Search for the cell housing the specified text and yield its [x, y] center coordinate. 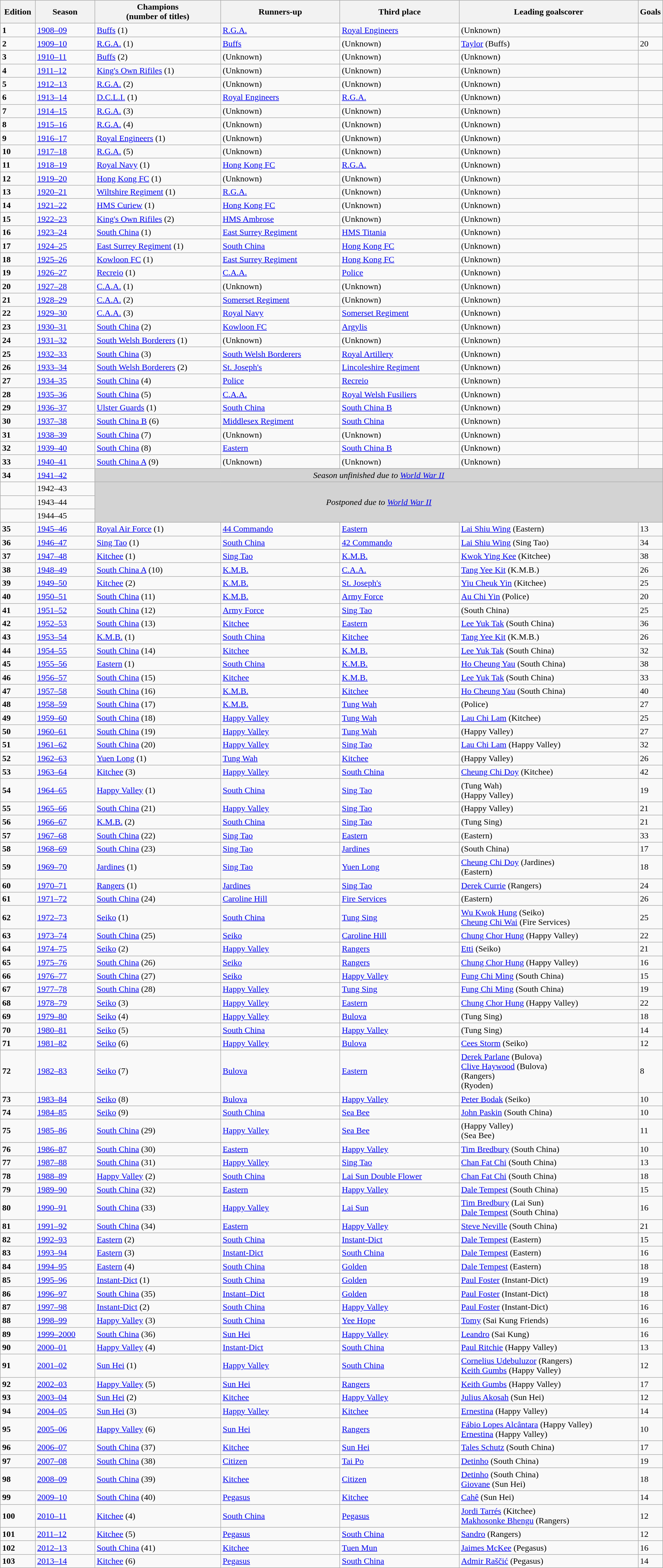
1913–14 [65, 97]
1943–44 [65, 502]
South China (12) [158, 610]
1915–16 [65, 124]
1920–21 [65, 192]
Kitchee (5) [158, 1534]
1988–89 [65, 1176]
85 [18, 1280]
1937–38 [65, 421]
1992–93 [65, 1240]
9 [18, 138]
1970–71 [65, 886]
South Welsh Borderers (1) [158, 340]
1971–72 [65, 899]
Steve Neville (South China) [548, 1226]
South China (23) [158, 849]
3 [18, 57]
49 [18, 718]
30 [18, 421]
South China (32) [158, 1190]
101 [18, 1534]
1922–23 [65, 219]
Detinho (South China) Giovane (Sun Hei) [548, 1479]
Tales Schutz (South China) [548, 1448]
C.A.A. (2) [158, 300]
66 [18, 976]
Lincoleshire Regiment [399, 367]
South China (1) [158, 232]
Eastern (2) [158, 1240]
1949–50 [65, 583]
43 [18, 637]
R.G.A. (2) [158, 84]
1948–49 [65, 569]
1997–98 [65, 1307]
Season unfinished due to World War II [379, 475]
Cahê (Sun Hei) [548, 1497]
1999–2000 [65, 1334]
South China (38) [158, 1461]
Happy Valley (4) [158, 1348]
71 [18, 1043]
1947–48 [65, 556]
R.G.A. (4) [158, 124]
98 [18, 1479]
1964–65 [65, 790]
1930–31 [65, 327]
1960–61 [65, 731]
Seiko (6) [158, 1043]
Instant-Dict (1) [158, 1280]
South Welsh Borderers [280, 354]
Seiko (7) [158, 1071]
1952–53 [65, 624]
South China A (9) [158, 462]
Kitchee (4) [158, 1516]
1976–77 [65, 976]
Argylis [399, 327]
King's Own Rifiles (1) [158, 71]
50 [18, 731]
70 [18, 1030]
Yuen Long [399, 867]
Jordi Tarrés (Kitchee) Makhosonke Bhengu (Rangers) [548, 1516]
South China (4) [158, 381]
Eastern (3) [158, 1253]
1982–83 [65, 1071]
Sun Hei (2) [158, 1398]
2012–13 [65, 1547]
Yee Hope [399, 1320]
Season [65, 12]
Fire Services [399, 899]
Kitchee (3) [158, 772]
Seiko (8) [158, 1099]
2006–07 [65, 1448]
Cheung Chi Doy (Kitchee) [548, 772]
Lau Chi Lam (Kitchee) [548, 718]
5 [18, 84]
Happy Valley (5) [158, 1384]
1934–35 [65, 381]
1991–92 [65, 1226]
28 [18, 394]
2001–02 [65, 1366]
1951–52 [65, 610]
1908–09 [65, 30]
52 [18, 758]
Jaimes McKee (Pegasus) [548, 1547]
South China (20) [158, 745]
47 [18, 691]
South China (40) [158, 1497]
Admir Raščić (Pegasus) [548, 1561]
2013–14 [65, 1561]
67 [18, 989]
South China (33) [158, 1208]
Ernestina (Happy Valley) [548, 1411]
1916–17 [65, 138]
South China (18) [158, 718]
1986–87 [65, 1149]
44 Commando [280, 529]
81 [18, 1226]
1962–63 [65, 758]
1973–74 [65, 935]
(Happy Valley) (Sea Bee) [548, 1131]
1925–26 [65, 259]
South China (37) [158, 1448]
95 [18, 1429]
82 [18, 1240]
77 [18, 1163]
Buffs (1) [158, 30]
55 [18, 808]
South China (28) [158, 989]
Happy Valley (1) [158, 790]
1919–20 [65, 178]
Lai Shiu Wing (Sing Tao) [548, 543]
78 [18, 1176]
1968–69 [65, 849]
2002–03 [65, 1384]
48 [18, 704]
29 [18, 408]
Lai Shiu Wing (Eastern) [548, 529]
Tai Po [399, 1461]
South China (15) [158, 678]
South China (39) [158, 1479]
Tim Bredbury (Lai Sun) Dale Tempest (South China) [548, 1208]
Instant–Dict [280, 1293]
59 [18, 867]
58 [18, 849]
Runners-up [280, 12]
1926–27 [65, 273]
King's Own Rifiles (2) [158, 219]
R.G.A. (3) [158, 111]
93 [18, 1398]
1955–56 [65, 664]
Yiu Cheuk Yin (Kitchee) [548, 583]
South China (17) [158, 704]
Tomy (Sai Kung Friends) [548, 1320]
73 [18, 1099]
1914–15 [65, 111]
1941–42 [65, 475]
6 [18, 97]
99 [18, 1497]
1995–96 [65, 1280]
Wu Kwok Hung (Seiko) Cheung Chi Wai (Fire Services) [548, 917]
South China (16) [158, 691]
4 [18, 71]
1944–45 [65, 516]
74 [18, 1113]
Detinho (South China) [548, 1461]
2009–10 [65, 1497]
Seiko (5) [158, 1030]
2003–04 [65, 1398]
1989–90 [65, 1190]
80 [18, 1208]
Derek Currie (Rangers) [548, 886]
1978–79 [65, 1003]
South China (24) [158, 899]
1981–82 [65, 1043]
Recreio [399, 381]
79 [18, 1190]
Peter Bodak (Seiko) [548, 1099]
1959–60 [65, 718]
86 [18, 1293]
Leandro (Sai Kung) [548, 1334]
South China (31) [158, 1163]
Lai Sun Double Flower [399, 1176]
42 Commando [399, 543]
South China (13) [158, 624]
1969–70 [65, 867]
South China B (6) [158, 421]
Sun Hei (1) [158, 1366]
2000–01 [65, 1348]
Happy Valley (6) [158, 1429]
South China (41) [158, 1547]
2005–06 [65, 1429]
64 [18, 949]
1998–99 [65, 1320]
Edition [18, 12]
Kowloon FC (1) [158, 259]
Leading goalscorer [548, 12]
1961–62 [65, 745]
Royal Artillery [399, 354]
88 [18, 1320]
61 [18, 899]
53 [18, 772]
K.M.B. (2) [158, 822]
(Tung Wah) (Happy Valley) [548, 790]
56 [18, 822]
1990–91 [65, 1208]
John Paskin (South China) [548, 1113]
45 [18, 664]
(Police) [548, 704]
1972–73 [65, 917]
Champions(number of titles) [158, 12]
31 [18, 435]
Sun Hei (3) [158, 1411]
75 [18, 1131]
Royal Navy [280, 313]
Kwok Ying Kee (Kitchee) [548, 556]
South China (30) [158, 1149]
65 [18, 962]
1958–59 [65, 704]
South China (7) [158, 435]
Eastern (4) [158, 1266]
1977–78 [65, 989]
Rangers (1) [158, 886]
84 [18, 1266]
1911–12 [65, 71]
1935–36 [65, 394]
Buffs (2) [158, 57]
41 [18, 610]
South China (35) [158, 1293]
1931–32 [65, 340]
K.M.B. (1) [158, 637]
Lau Chi Lam (Happy Valley) [548, 745]
Kitchee (2) [158, 583]
Instant-Dict (2) [158, 1307]
1963–64 [65, 772]
1 [18, 30]
96 [18, 1448]
HMS Curiew (1) [158, 206]
103 [18, 1561]
1946–47 [65, 543]
South China (2) [158, 327]
South China (34) [158, 1226]
1923–24 [65, 232]
Au Chi Yin (Police) [548, 596]
1921–22 [65, 206]
South China (36) [158, 1334]
35 [18, 529]
46 [18, 678]
2 [18, 44]
1966–67 [65, 822]
1917–18 [65, 151]
HMS Titania [399, 232]
72 [18, 1071]
1957–58 [65, 691]
Seiko (9) [158, 1113]
1918–19 [65, 165]
Fábio Lopes Alcântara (Happy Valley) Ernestina (Happy Valley) [548, 1429]
Eastern (1) [158, 664]
R.G.A. (5) [158, 151]
100 [18, 1516]
1910–11 [65, 57]
South China (3) [158, 354]
C.A.A. (3) [158, 313]
89 [18, 1334]
2007–08 [65, 1461]
South China (26) [158, 962]
1996–97 [65, 1293]
South China (21) [158, 808]
62 [18, 917]
Keith Gumbs (Happy Valley) [548, 1384]
Buffs [280, 44]
Taylor (Buffs) [548, 44]
Jardines (1) [158, 867]
Hong Kong FC (1) [158, 178]
Etti (Seiko) [548, 949]
1983–84 [65, 1099]
South China (25) [158, 935]
1984–85 [65, 1113]
23 [18, 327]
Lai Sun [399, 1208]
Kitchee (1) [158, 556]
Paul Ritchie (Happy Valley) [548, 1348]
Seiko (2) [158, 949]
1928–29 [65, 300]
Wiltshire Regiment (1) [158, 192]
1933–34 [65, 367]
63 [18, 935]
91 [18, 1366]
Postponed due to World War II [379, 502]
Happy Valley (2) [158, 1176]
1987–88 [65, 1163]
1985–86 [65, 1131]
1945–46 [65, 529]
1924–25 [65, 246]
94 [18, 1411]
Cheung Chi Doy (Jardines) (Eastern) [548, 867]
Sing Tao (1) [158, 543]
South China (27) [158, 976]
South China (19) [158, 731]
1942–43 [65, 489]
Tuen Mun [399, 1547]
R.G.A. (1) [158, 44]
2008–09 [65, 1479]
Royal Engineers (1) [158, 138]
1994–95 [65, 1266]
1980–81 [65, 1030]
South Welsh Borderers (2) [158, 367]
South China A (10) [158, 569]
Royal Air Force (1) [158, 529]
Goals [651, 12]
Yuen Long (1) [158, 758]
1939–40 [65, 448]
54 [18, 790]
57 [18, 835]
51 [18, 745]
Seiko (3) [158, 1003]
Sandro (Rangers) [548, 1534]
Ulster Guards (1) [158, 408]
Kowloon FC [280, 327]
1953–54 [65, 637]
Derek Parlane (Bulova) Clive Haywood (Bulova) (Rangers) (Ryoden) [548, 1071]
D.C.L.I. (1) [158, 97]
1956–57 [65, 678]
Cornelius Udebuluzor (Rangers) Keith Gumbs (Happy Valley) [548, 1366]
1938–39 [65, 435]
1974–75 [65, 949]
102 [18, 1547]
Tim Bredbury (South China) [548, 1149]
South China (29) [158, 1131]
Happy Valley (3) [158, 1320]
Recreio (1) [158, 273]
1975–76 [65, 962]
2004–05 [65, 1411]
Middlesex Regiment [280, 421]
1909–10 [65, 44]
1965–66 [65, 808]
69 [18, 1016]
Julius Akosah (Sun Hei) [548, 1398]
South China (11) [158, 596]
South China (5) [158, 394]
1936–37 [65, 408]
Royal Welsh Fusiliers [399, 394]
Dale Tempest (South China) [548, 1190]
1967–68 [65, 835]
68 [18, 1003]
1929–30 [65, 313]
1932–33 [65, 354]
2010–11 [65, 1516]
Seiko (1) [158, 917]
Third place [399, 12]
1979–80 [65, 1016]
Royal Navy (1) [158, 165]
South China (8) [158, 448]
60 [18, 886]
Seiko (4) [158, 1016]
1993–94 [65, 1253]
Cees Storm (Seiko) [548, 1043]
1912–13 [65, 84]
39 [18, 583]
1927–28 [65, 286]
Kitchee (6) [158, 1561]
90 [18, 1348]
44 [18, 651]
76 [18, 1149]
1954–55 [65, 651]
South China (14) [158, 651]
87 [18, 1307]
92 [18, 1384]
1940–41 [65, 462]
2011–12 [65, 1534]
South China (22) [158, 835]
1950–51 [65, 596]
83 [18, 1253]
HMS Ambrose [280, 219]
East Surrey Regiment (1) [158, 246]
C.A.A. (1) [158, 286]
7 [18, 111]
97 [18, 1461]
37 [18, 556]
